Determine the [x, y] coordinate at the center of the cell enclosing the given text.  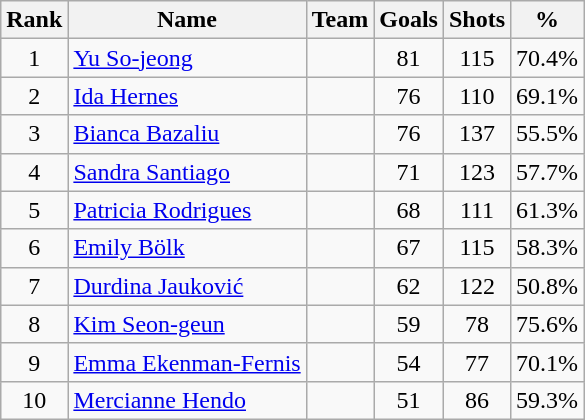
111 [476, 210]
3 [34, 134]
6 [34, 248]
Kim Seon-geun [187, 324]
57.7% [548, 172]
51 [409, 400]
Sandra Santiago [187, 172]
Shots [476, 20]
10 [34, 400]
71 [409, 172]
Ida Hernes [187, 96]
86 [476, 400]
62 [409, 286]
Name [187, 20]
67 [409, 248]
2 [34, 96]
75.6% [548, 324]
78 [476, 324]
81 [409, 58]
7 [34, 286]
Yu So-jeong [187, 58]
61.3% [548, 210]
Bianca Bazaliu [187, 134]
8 [34, 324]
Mercianne Hendo [187, 400]
55.5% [548, 134]
Goals [409, 20]
Emily Bölk [187, 248]
54 [409, 362]
58.3% [548, 248]
137 [476, 134]
68 [409, 210]
123 [476, 172]
50.8% [548, 286]
Patricia Rodrigues [187, 210]
Rank [34, 20]
69.1% [548, 96]
77 [476, 362]
% [548, 20]
Durdina Jauković [187, 286]
70.4% [548, 58]
59.3% [548, 400]
59 [409, 324]
9 [34, 362]
110 [476, 96]
Emma Ekenman-Fernis [187, 362]
5 [34, 210]
122 [476, 286]
1 [34, 58]
70.1% [548, 362]
Team [340, 20]
4 [34, 172]
